Return the [x, y] coordinate for the center point of the cell that contains the specified text.  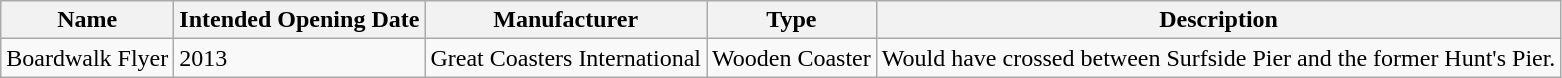
Great Coasters International [566, 58]
2013 [300, 58]
Wooden Coaster [792, 58]
Manufacturer [566, 20]
Boardwalk Flyer [88, 58]
Name [88, 20]
Type [792, 20]
Description [1218, 20]
Would have crossed between Surfside Pier and the former Hunt's Pier. [1218, 58]
Intended Opening Date [300, 20]
